Extract the [x, y] coordinate from the center of the cell holding the provided text.  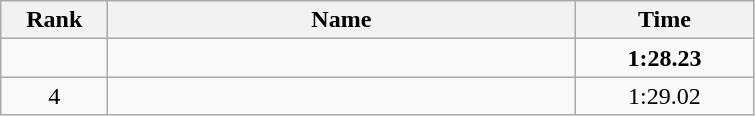
1:29.02 [664, 96]
Name [342, 20]
4 [54, 96]
Time [664, 20]
Rank [54, 20]
1:28.23 [664, 58]
